Extract the (x, y) coordinate from the center of the cell holding the provided text.  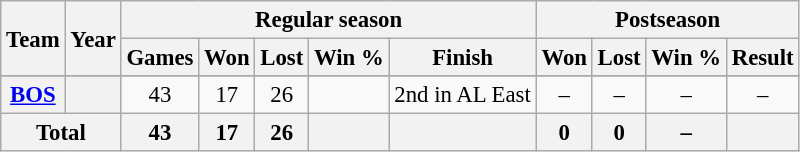
BOS (33, 95)
Games (160, 58)
Regular season (328, 20)
Total (61, 133)
Finish (462, 58)
Year (93, 38)
2nd in AL East (462, 95)
Result (762, 58)
Team (33, 38)
Postseason (668, 20)
